Detect which cell encompasses the target text, then output its [X, Y] center coordinate. 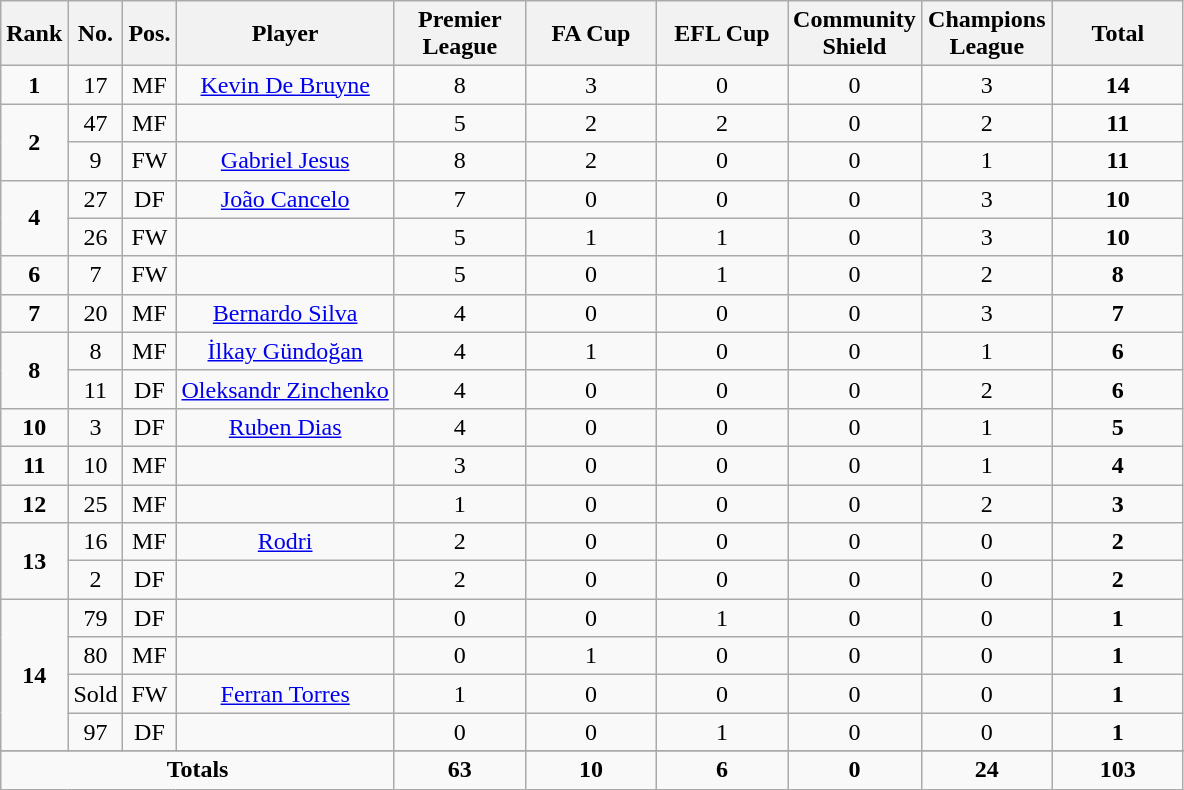
79 [96, 618]
No. [96, 34]
17 [96, 85]
103 [1118, 770]
Community Shield [855, 34]
27 [96, 199]
97 [96, 732]
Premier League [460, 34]
Totals [198, 770]
Total [1118, 34]
Pos. [150, 34]
İlkay Gündoğan [285, 351]
25 [96, 503]
Rodri [285, 542]
Ferran Torres [285, 694]
Sold [96, 694]
Bernardo Silva [285, 313]
63 [460, 770]
Rank [34, 34]
80 [96, 656]
47 [96, 123]
Ruben Dias [285, 427]
16 [96, 542]
20 [96, 313]
26 [96, 237]
EFL Cup [722, 34]
Gabriel Jesus [285, 161]
FA Cup [590, 34]
Oleksandr Zinchenko [285, 389]
Kevin De Bruyne [285, 85]
9 [96, 161]
12 [34, 503]
13 [34, 561]
Player [285, 34]
João Cancelo [285, 199]
Champions League [986, 34]
24 [986, 770]
